Search for the cell housing the specified text and yield its [X, Y] center coordinate. 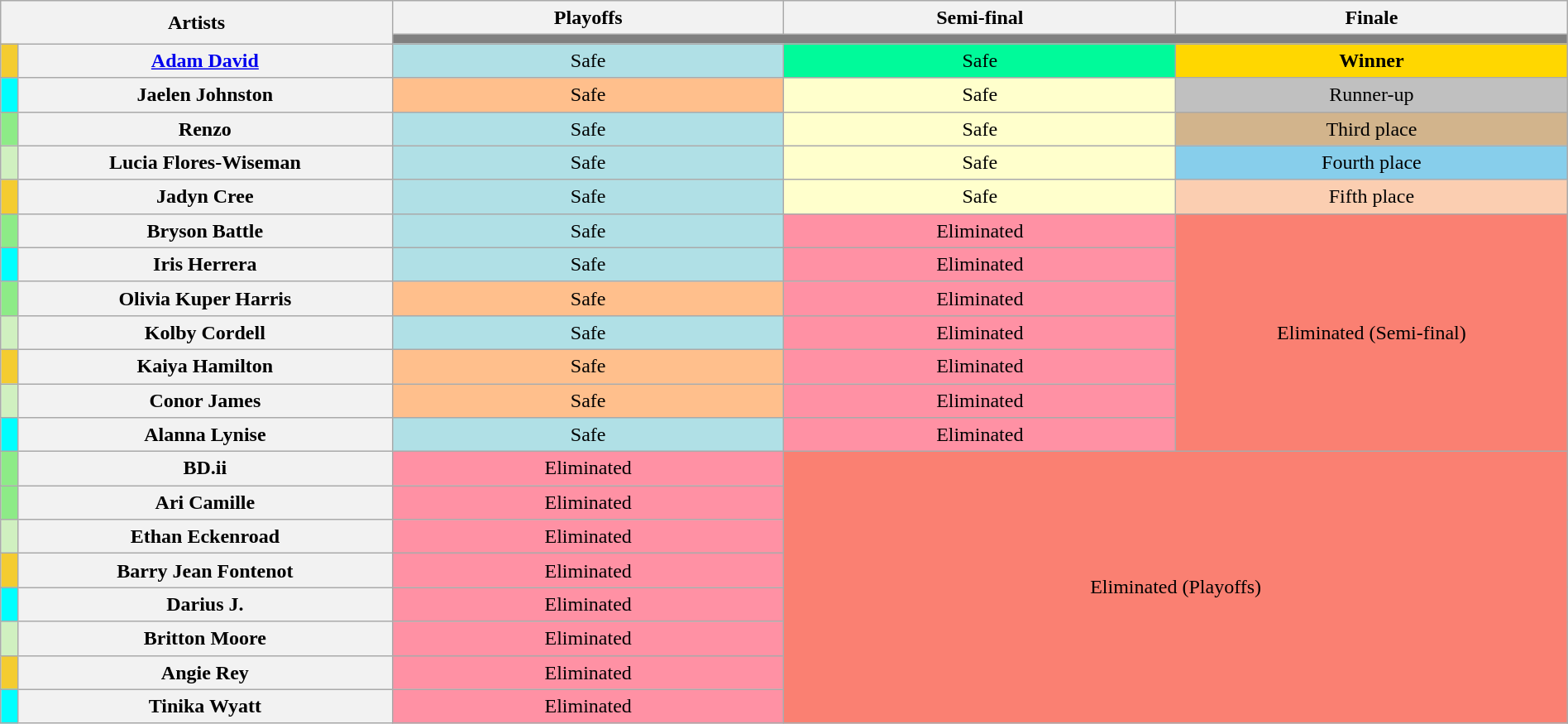
Angie Rey [205, 672]
Iris Herrera [205, 265]
Fifth place [1372, 197]
Alanna Lynise [205, 435]
Jadyn Cree [205, 197]
Playoffs [588, 18]
Bryson Battle [205, 230]
Artists [197, 22]
Darius J. [205, 604]
Winner [1372, 61]
Adam David [205, 61]
Tinika Wyatt [205, 707]
Ari Camille [205, 503]
Olivia Kuper Harris [205, 298]
Renzo [205, 129]
Kaiya Hamilton [205, 366]
Barry Jean Fontenot [205, 571]
Britton Moore [205, 639]
Finale [1372, 18]
Fourth place [1372, 162]
Lucia Flores-Wiseman [205, 162]
Third place [1372, 129]
Runner-up [1372, 94]
Eliminated (Semi-final) [1372, 333]
Kolby Cordell [205, 333]
Semi-final [980, 18]
Jaelen Johnston [205, 94]
BD.ii [205, 468]
Eliminated (Playoffs) [1176, 587]
Ethan Eckenroad [205, 536]
Conor James [205, 400]
